Return the [x, y] coordinate for the center point of the cell that contains the specified text.  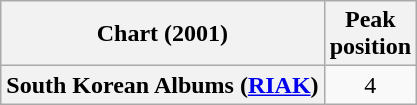
Peakposition [370, 34]
4 [370, 85]
Chart (2001) [162, 34]
South Korean Albums (RIAK) [162, 85]
